From the cell containing the given text, extract its center point as [X, Y] coordinate. 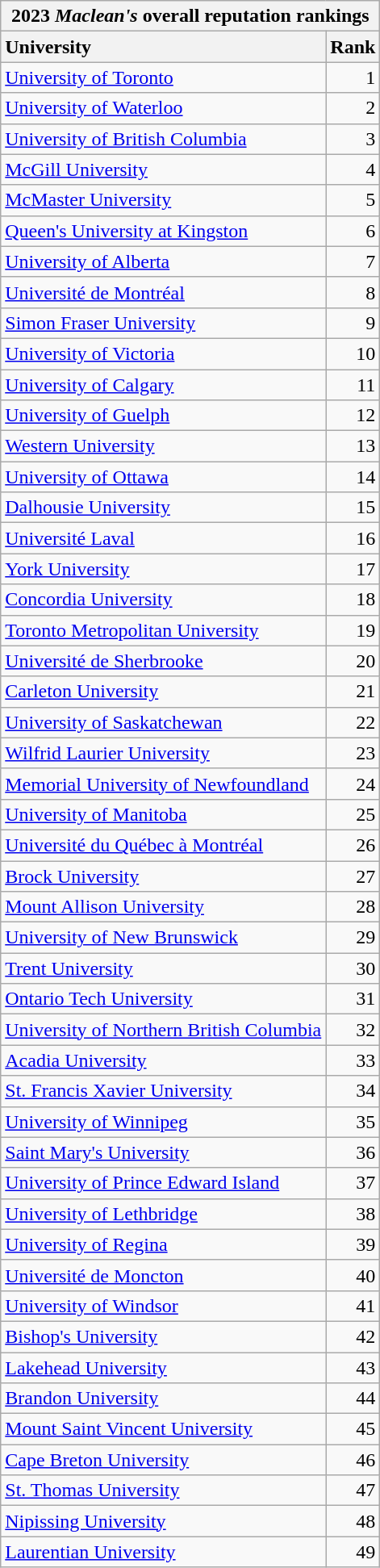
21 [353, 692]
11 [353, 385]
38 [353, 1214]
24 [353, 784]
2023 Maclean's overall reputation rankings [190, 16]
University of Prince Edward Island [163, 1183]
Saint Mary's University [163, 1152]
University of New Brunswick [163, 938]
14 [353, 477]
Université de Montréal [163, 292]
36 [353, 1152]
46 [353, 1460]
4 [353, 169]
Rank [353, 47]
19 [353, 630]
33 [353, 1060]
University [163, 47]
44 [353, 1399]
Queen's University at Kingston [163, 231]
48 [353, 1521]
University of Winnipeg [163, 1122]
Concordia University [163, 600]
10 [353, 353]
45 [353, 1429]
University of Toronto [163, 77]
Bishop's University [163, 1336]
18 [353, 600]
York University [163, 569]
Nipissing University [163, 1521]
Brock University [163, 876]
29 [353, 938]
12 [353, 416]
22 [353, 722]
Toronto Metropolitan University [163, 630]
Université de Moncton [163, 1275]
University of Calgary [163, 385]
25 [353, 814]
University of Ottawa [163, 477]
McGill University [163, 169]
University of Waterloo [163, 108]
26 [353, 845]
16 [353, 538]
Simon Fraser University [163, 323]
34 [353, 1091]
Acadia University [163, 1060]
Wilfrid Laurier University [163, 753]
Trent University [163, 968]
Brandon University [163, 1399]
20 [353, 661]
McMaster University [163, 200]
University of Windsor [163, 1306]
2 [353, 108]
47 [353, 1491]
17 [353, 569]
University of Lethbridge [163, 1214]
30 [353, 968]
28 [353, 907]
5 [353, 200]
Lakehead University [163, 1368]
University of Northern British Columbia [163, 1030]
University of British Columbia [163, 139]
University of Alberta [163, 261]
Université Laval [163, 538]
Western University [163, 446]
40 [353, 1275]
43 [353, 1368]
Mount Saint Vincent University [163, 1429]
1 [353, 77]
Université du Québec à Montréal [163, 845]
University of Victoria [163, 353]
Carleton University [163, 692]
Cape Breton University [163, 1460]
42 [353, 1336]
49 [353, 1552]
39 [353, 1244]
St. Thomas University [163, 1491]
University of Saskatchewan [163, 722]
3 [353, 139]
University of Manitoba [163, 814]
27 [353, 876]
Laurentian University [163, 1552]
13 [353, 446]
6 [353, 231]
St. Francis Xavier University [163, 1091]
9 [353, 323]
Dalhousie University [163, 508]
University of Guelph [163, 416]
Mount Allison University [163, 907]
15 [353, 508]
32 [353, 1030]
University of Regina [163, 1244]
37 [353, 1183]
31 [353, 999]
23 [353, 753]
41 [353, 1306]
8 [353, 292]
Université de Sherbrooke [163, 661]
35 [353, 1122]
7 [353, 261]
Memorial University of Newfoundland [163, 784]
Ontario Tech University [163, 999]
